Return the (x, y) coordinate for the center point of the cell that contains the specified text.  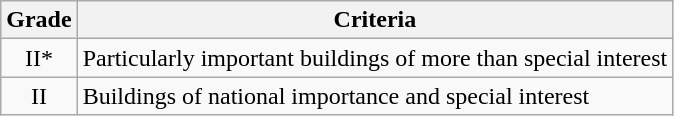
Criteria (375, 20)
II* (39, 58)
Particularly important buildings of more than special interest (375, 58)
II (39, 96)
Buildings of national importance and special interest (375, 96)
Grade (39, 20)
